Extract the (x, y) coordinate from the center of the cell holding the provided text.  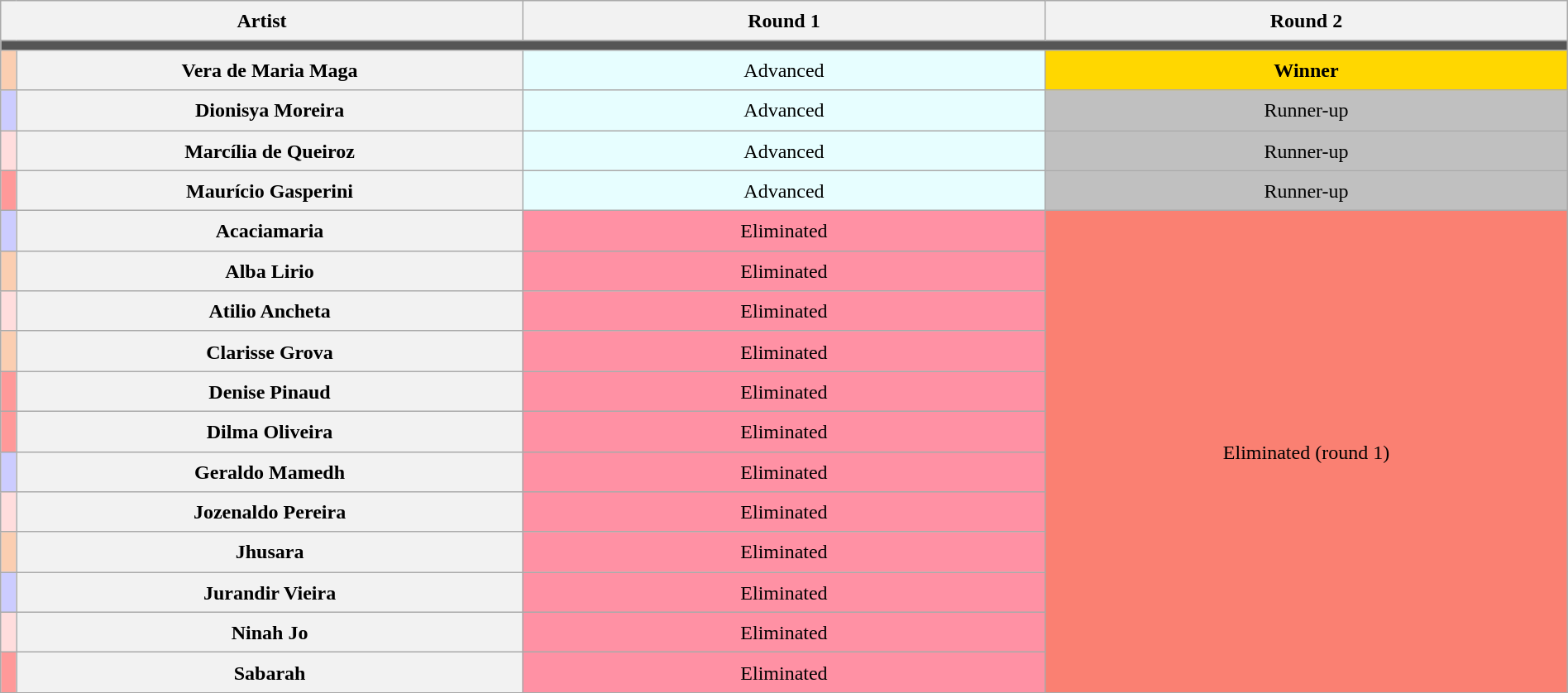
Acaciamaria (270, 232)
Atilio Ancheta (270, 311)
Jozenaldo Pereira (270, 513)
Marcília de Queiroz (270, 151)
Vera de Maria Maga (270, 69)
Dionisya Moreira (270, 111)
Geraldo Mamedh (270, 471)
Eliminated (round 1) (1307, 452)
Ninah Jo (270, 632)
Jurandir Vieira (270, 592)
Artist (261, 22)
Winner (1307, 69)
Denise Pinaud (270, 392)
Sabarah (270, 673)
Maurício Gasperini (270, 190)
Round 1 (784, 22)
Clarisse Grova (270, 351)
Alba Lirio (270, 271)
Dilma Oliveira (270, 432)
Jhusara (270, 552)
Round 2 (1307, 22)
